Return the (x, y) coordinate for the center point of the cell that contains the specified text.  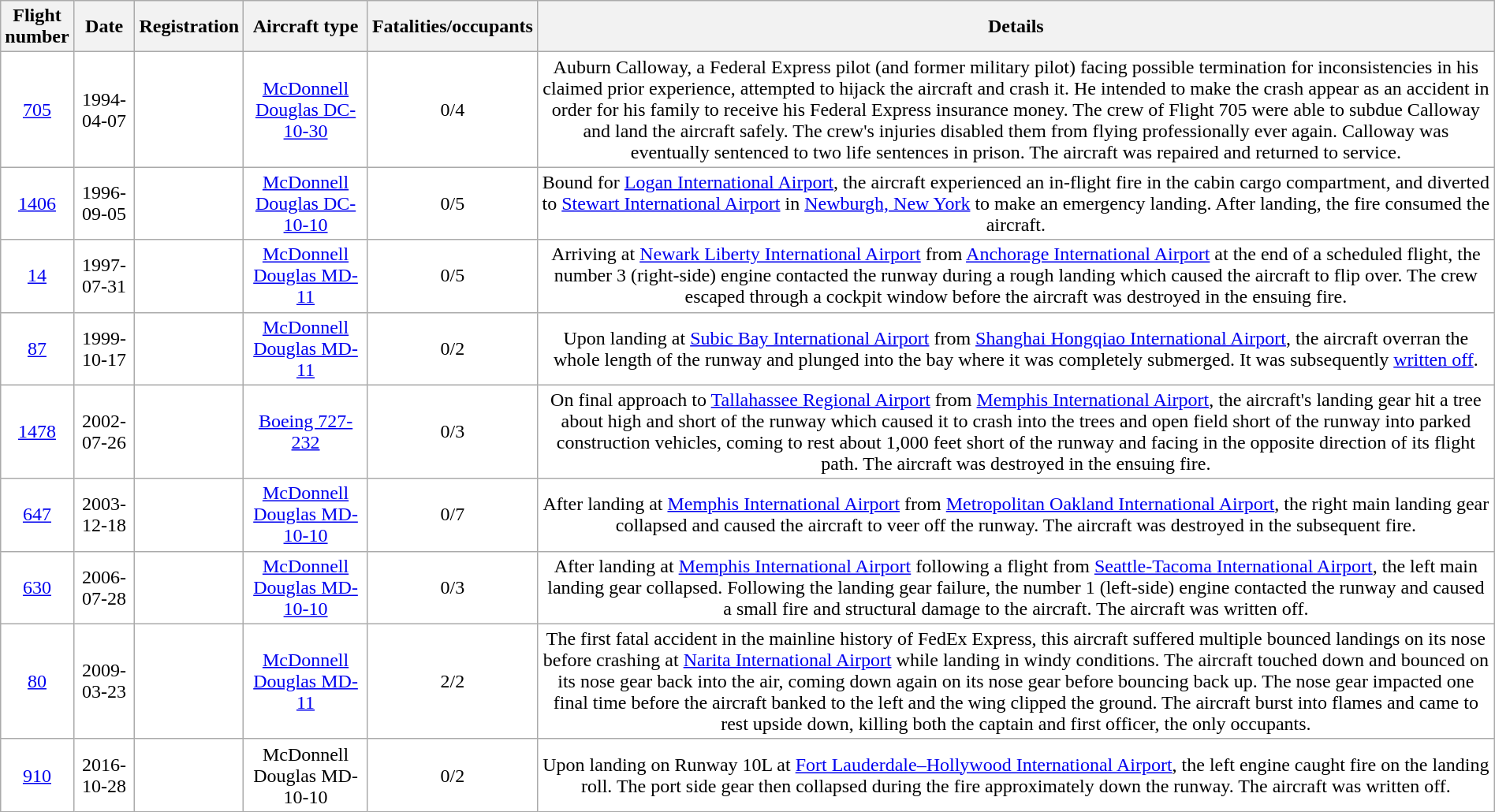
1999-10-17 (104, 348)
Registration (189, 27)
1478 (37, 432)
Details (1016, 27)
2006-07-28 (104, 587)
630 (37, 587)
Flightnumber (37, 27)
910 (37, 775)
2009-03-23 (104, 681)
2016-10-28 (104, 775)
1994-04-07 (104, 110)
1406 (37, 203)
14 (37, 276)
1997-07-31 (104, 276)
McDonnell Douglas DC-10-30 (306, 110)
2002-07-26 (104, 432)
Aircraft type (306, 27)
1996-09-05 (104, 203)
2003-12-18 (104, 515)
705 (37, 110)
Boeing 727-232 (306, 432)
0/7 (453, 515)
80 (37, 681)
Fatalities/occupants (453, 27)
2/2 (453, 681)
0/4 (453, 110)
Date (104, 27)
647 (37, 515)
87 (37, 348)
McDonnell Douglas DC-10-10 (306, 203)
